Locate the cell with the specified text and output its (X, Y) center coordinate. 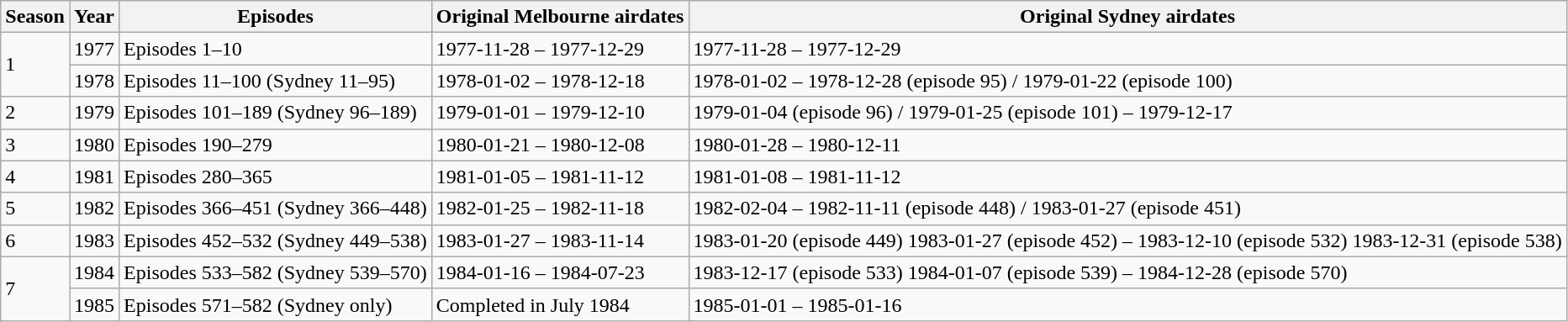
6 (35, 240)
Episodes (276, 17)
1981-01-08 – 1981-11-12 (1127, 177)
1985 (94, 304)
1979-01-01 – 1979-12-10 (560, 113)
7 (35, 288)
Episodes 101–189 (Sydney 96–189) (276, 113)
1983 (94, 240)
1985-01-01 – 1985-01-16 (1127, 304)
1984 (94, 272)
Episodes 571–582 (Sydney only) (276, 304)
2 (35, 113)
1983-01-20 (episode 449) 1983-01-27 (episode 452) – 1983-12-10 (episode 532) 1983-12-31 (episode 538) (1127, 240)
Episodes 366–451 (Sydney 366–448) (276, 209)
Year (94, 17)
1 (35, 65)
Original Sydney airdates (1127, 17)
1982-02-04 – 1982-11-11 (episode 448) / 1983-01-27 (episode 451) (1127, 209)
Completed in July 1984 (560, 304)
1980-01-28 – 1980-12-11 (1127, 145)
Episodes 11–100 (Sydney 11–95) (276, 81)
1978 (94, 81)
Episodes 1–10 (276, 49)
1978-01-02 – 1978-12-28 (episode 95) / 1979-01-22 (episode 100) (1127, 81)
1981-01-05 – 1981-11-12 (560, 177)
Episodes 190–279 (276, 145)
Episodes 452–532 (Sydney 449–538) (276, 240)
1978-01-02 – 1978-12-18 (560, 81)
1983-01-27 – 1983-11-14 (560, 240)
Season (35, 17)
4 (35, 177)
5 (35, 209)
1979 (94, 113)
1982-01-25 – 1982-11-18 (560, 209)
1979-01-04 (episode 96) / 1979-01-25 (episode 101) – 1979-12-17 (1127, 113)
1981 (94, 177)
1983-12-17 (episode 533) 1984-01-07 (episode 539) – 1984-12-28 (episode 570) (1127, 272)
Episodes 280–365 (276, 177)
1984-01-16 – 1984-07-23 (560, 272)
1982 (94, 209)
1977 (94, 49)
1980 (94, 145)
1980-01-21 – 1980-12-08 (560, 145)
Original Melbourne airdates (560, 17)
3 (35, 145)
Episodes 533–582 (Sydney 539–570) (276, 272)
